Find where the given text appears and provide that cell's center as (X, Y) coordinate. 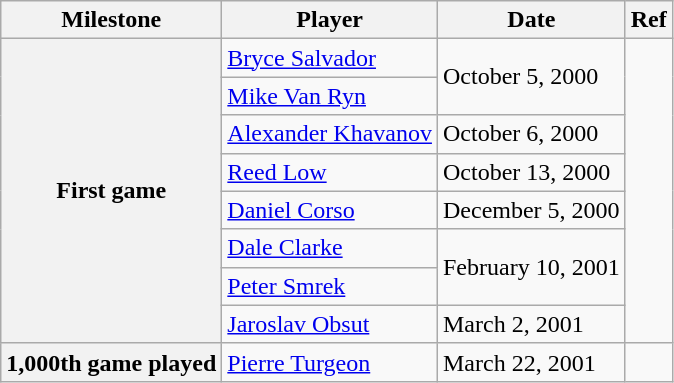
Peter Smrek (330, 286)
Mike Van Ryn (330, 96)
Player (330, 20)
Pierre Turgeon (330, 362)
Alexander Khavanov (330, 134)
Bryce Salvador (330, 58)
Jaroslav Obsut (330, 324)
Ref (648, 20)
Reed Low (330, 172)
October 13, 2000 (531, 172)
March 22, 2001 (531, 362)
October 5, 2000 (531, 77)
Dale Clarke (330, 248)
First game (112, 191)
December 5, 2000 (531, 210)
February 10, 2001 (531, 267)
1,000th game played (112, 362)
Milestone (112, 20)
March 2, 2001 (531, 324)
Date (531, 20)
October 6, 2000 (531, 134)
Daniel Corso (330, 210)
